Provide the [X, Y] coordinate of the cell's center where the given text is located.  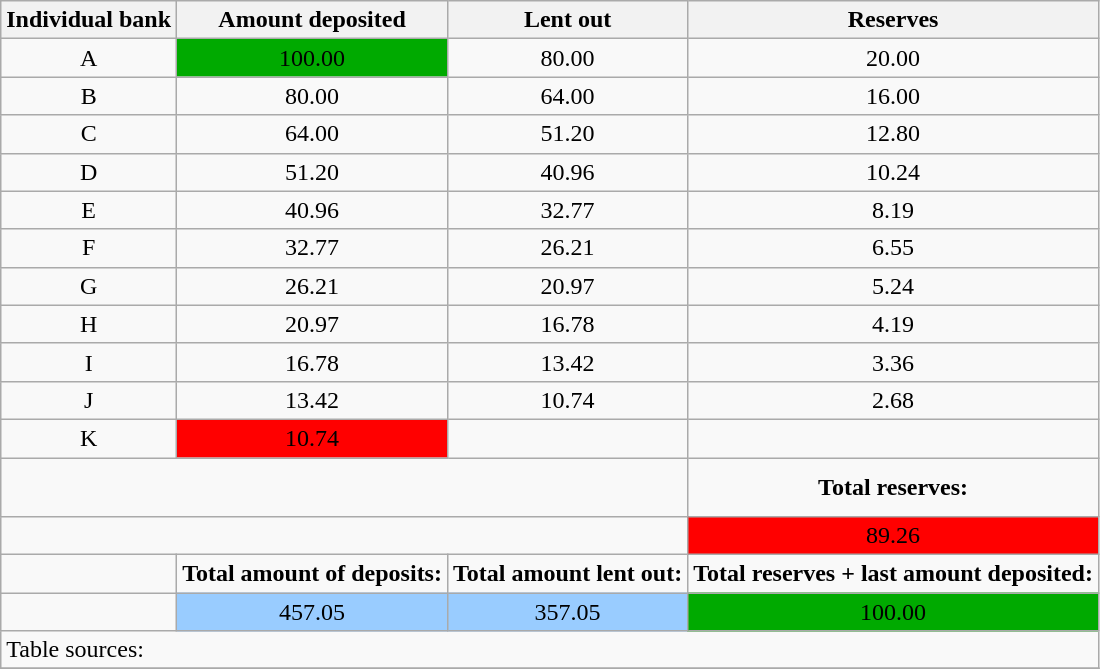
Lent out [567, 20]
Individual bank [89, 20]
G [89, 286]
89.26 [894, 536]
Amount deposited [312, 20]
H [89, 324]
J [89, 400]
D [89, 172]
Total amount of deposits: [312, 574]
Table sources: [550, 650]
8.19 [894, 210]
E [89, 210]
B [89, 96]
3.36 [894, 362]
Reserves [894, 20]
357.05 [567, 612]
10.24 [894, 172]
K [89, 438]
457.05 [312, 612]
6.55 [894, 248]
12.80 [894, 134]
A [89, 58]
Total amount lent out: [567, 574]
I [89, 362]
5.24 [894, 286]
4.19 [894, 324]
2.68 [894, 400]
16.00 [894, 96]
20.00 [894, 58]
C [89, 134]
Total reserves + last amount deposited: [894, 574]
Total reserves: [894, 488]
F [89, 248]
